Provide the (X, Y) coordinate of the cell's center where the given text is located.  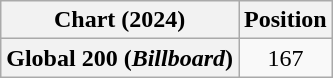
Chart (2024) (120, 20)
Position (285, 20)
Global 200 (Billboard) (120, 58)
167 (285, 58)
